Return the (X, Y) coordinate for the center point of the cell that contains the specified text.  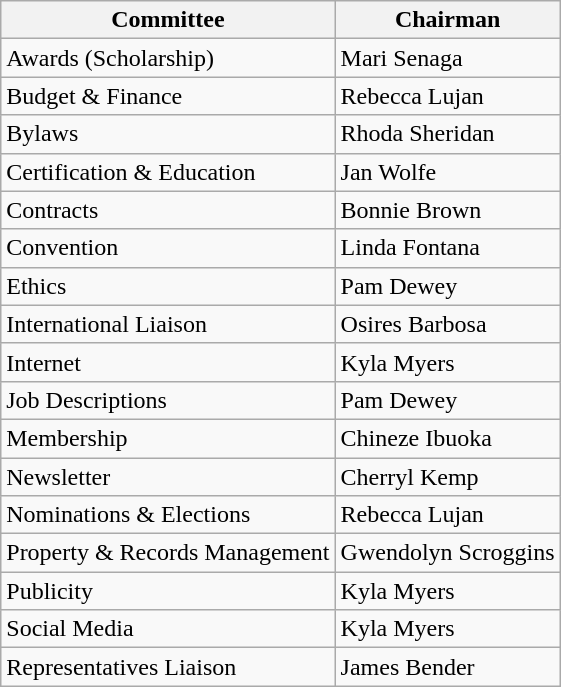
Convention (168, 248)
Rhoda Sheridan (448, 134)
Certification & Education (168, 172)
Representatives Liaison (168, 667)
Mari Senaga (448, 58)
Awards (Scholarship) (168, 58)
Cherryl Kemp (448, 477)
Publicity (168, 591)
Linda Fontana (448, 248)
Chairman (448, 20)
Bonnie Brown (448, 210)
Property & Records Management (168, 553)
Newsletter (168, 477)
Budget & Finance (168, 96)
Social Media (168, 629)
Chineze Ibuoka (448, 438)
James Bender (448, 667)
Jan Wolfe (448, 172)
Job Descriptions (168, 400)
Membership (168, 438)
Internet (168, 362)
Bylaws (168, 134)
International Liaison (168, 324)
Gwendolyn Scroggins (448, 553)
Nominations & Elections (168, 515)
Osires Barbosa (448, 324)
Contracts (168, 210)
Ethics (168, 286)
Committee (168, 20)
